Provide the (x, y) coordinate of the cell's center where the given text is located.  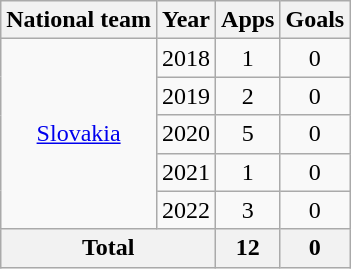
2019 (186, 96)
Goals (315, 20)
Apps (248, 20)
2018 (186, 58)
Total (108, 248)
3 (248, 210)
2022 (186, 210)
12 (248, 248)
Year (186, 20)
Slovakia (79, 134)
2021 (186, 172)
2 (248, 96)
5 (248, 134)
National team (79, 20)
2020 (186, 134)
